Extract the [X, Y] coordinate from the center of the cell holding the provided text.  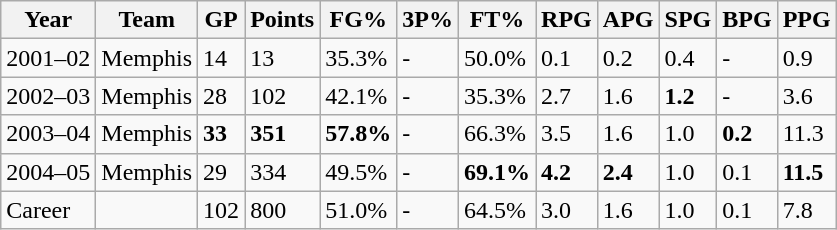
BPG [747, 20]
57.8% [358, 134]
2003–04 [48, 134]
0.9 [806, 58]
11.5 [806, 172]
51.0% [358, 210]
Team [147, 20]
FT% [496, 20]
Year [48, 20]
2004–05 [48, 172]
2.4 [628, 172]
800 [282, 210]
SPG [688, 20]
351 [282, 134]
2.7 [567, 96]
33 [222, 134]
GP [222, 20]
1.2 [688, 96]
APG [628, 20]
13 [282, 58]
3P% [428, 20]
3.0 [567, 210]
PPG [806, 20]
64.5% [496, 210]
11.3 [806, 134]
2002–03 [48, 96]
FG% [358, 20]
66.3% [496, 134]
Career [48, 210]
4.2 [567, 172]
7.8 [806, 210]
28 [222, 96]
2001–02 [48, 58]
42.1% [358, 96]
49.5% [358, 172]
50.0% [496, 58]
Points [282, 20]
14 [222, 58]
RPG [567, 20]
3.5 [567, 134]
0.4 [688, 58]
29 [222, 172]
334 [282, 172]
3.6 [806, 96]
69.1% [496, 172]
